Determine the [x, y] coordinate at the center of the cell enclosing the given text.  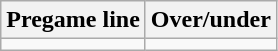
Pregame line [74, 20]
Over/under [210, 20]
